Identify which cell holds the provided text, then report its [x, y] central coordinate. 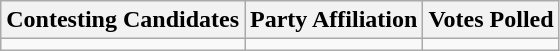
Votes Polled [491, 20]
Party Affiliation [334, 20]
Contesting Candidates [123, 20]
